Detect which cell encompasses the target text, then output its [x, y] center coordinate. 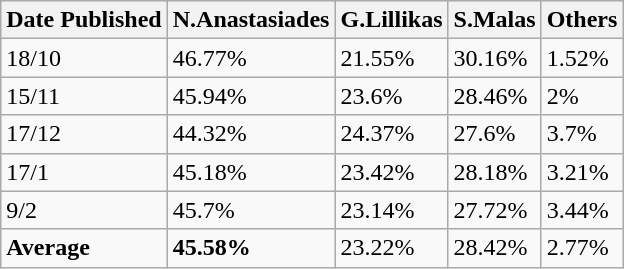
21.55% [392, 58]
3.21% [582, 172]
45.58% [251, 248]
28.18% [494, 172]
46.77% [251, 58]
9/2 [84, 210]
45.18% [251, 172]
28.46% [494, 96]
S.Malas [494, 20]
24.37% [392, 134]
2.77% [582, 248]
45.94% [251, 96]
28.42% [494, 248]
27.72% [494, 210]
G.Lillikas [392, 20]
30.16% [494, 58]
Date Published [84, 20]
3.44% [582, 210]
45.7% [251, 210]
23.14% [392, 210]
2% [582, 96]
3.7% [582, 134]
17/12 [84, 134]
27.6% [494, 134]
44.32% [251, 134]
23.6% [392, 96]
15/11 [84, 96]
23.22% [392, 248]
23.42% [392, 172]
Others [582, 20]
17/1 [84, 172]
1.52% [582, 58]
N.Anastasiades [251, 20]
18/10 [84, 58]
Average [84, 248]
